Extract the [x, y] coordinate from the center of the cell holding the provided text.  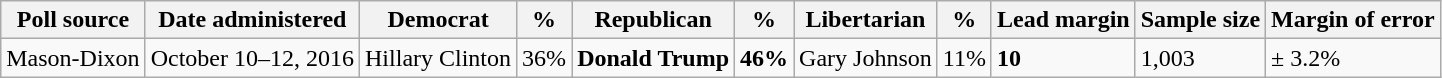
46% [764, 58]
1,003 [1200, 58]
11% [964, 58]
± 3.2% [1354, 58]
Democrat [438, 20]
Lead margin [1063, 20]
Sample size [1200, 20]
Poll source [73, 20]
36% [544, 58]
Date administered [252, 20]
Republican [654, 20]
Hillary Clinton [438, 58]
Margin of error [1354, 20]
Libertarian [866, 20]
10 [1063, 58]
October 10–12, 2016 [252, 58]
Donald Trump [654, 58]
Mason-Dixon [73, 58]
Gary Johnson [866, 58]
